Locate the cell with the specified text and output its [X, Y] center coordinate. 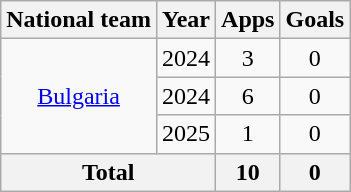
Bulgaria [79, 96]
Total [108, 172]
National team [79, 20]
3 [248, 58]
1 [248, 134]
Year [186, 20]
6 [248, 96]
10 [248, 172]
Apps [248, 20]
2025 [186, 134]
Goals [315, 20]
